Identify which cell holds the provided text, then report its [x, y] central coordinate. 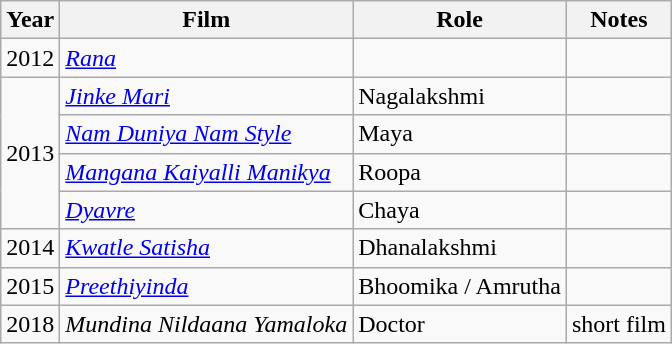
2018 [30, 324]
Preethiyinda [206, 286]
Bhoomika / Amrutha [460, 286]
Chaya [460, 210]
Mangana Kaiyalli Manikya [206, 172]
Doctor [460, 324]
Kwatle Satisha [206, 248]
Dyavre [206, 210]
Mundina Nildaana Yamaloka [206, 324]
2013 [30, 153]
Notes [618, 20]
2015 [30, 286]
Jinke Mari [206, 96]
short film [618, 324]
2012 [30, 58]
Nam Duniya Nam Style [206, 134]
Year [30, 20]
2014 [30, 248]
Dhanalakshmi [460, 248]
Roopa [460, 172]
Film [206, 20]
Maya [460, 134]
Rana [206, 58]
Role [460, 20]
Nagalakshmi [460, 96]
